Capture the cell that displays the provided text and extract its (x, y) central coordinate. 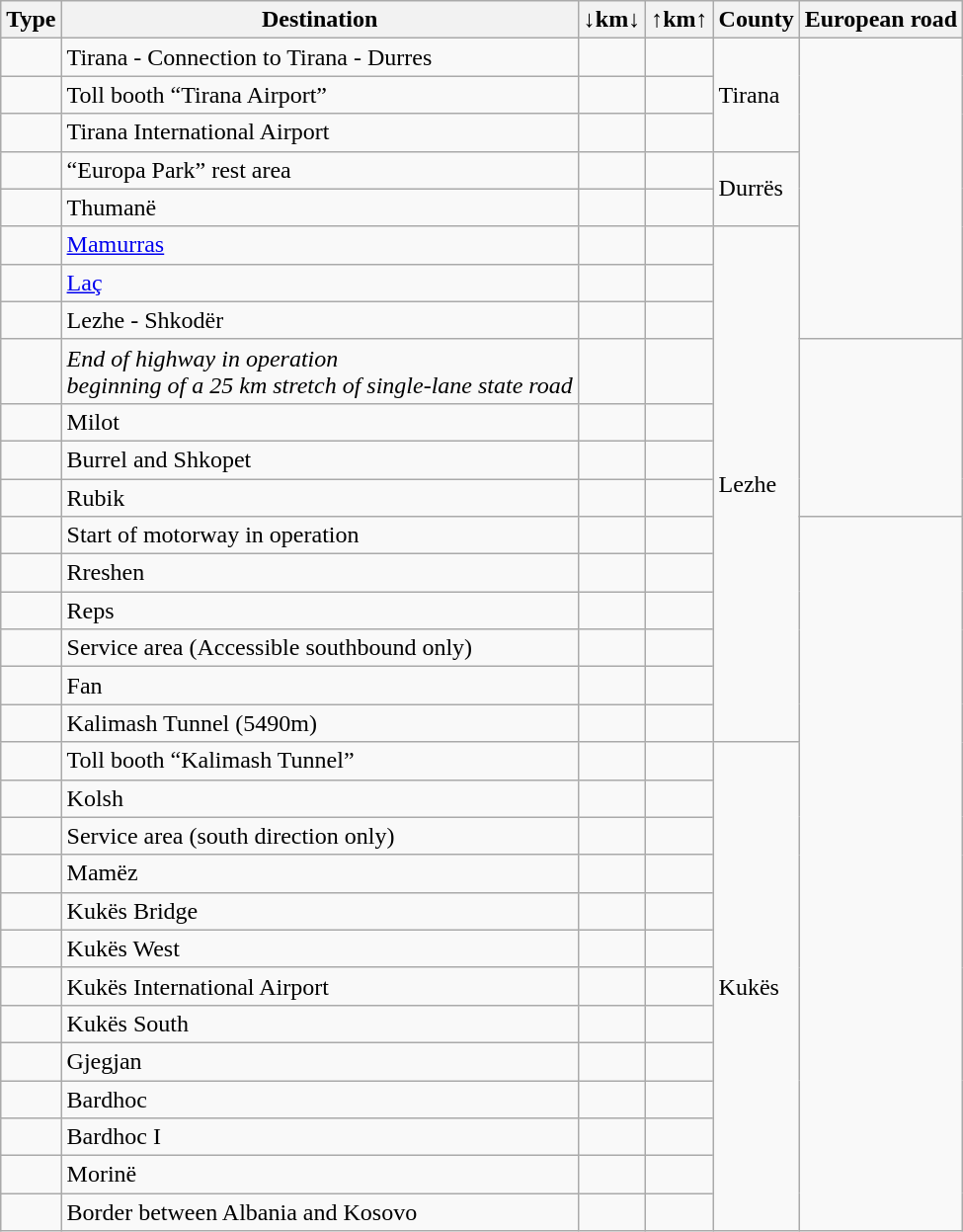
Kukës West (320, 948)
County (757, 20)
Kolsh (320, 798)
Reps (320, 611)
Destination (320, 20)
Rubik (320, 497)
Bardhoc I (320, 1137)
Service area (Accessible southbound only) (320, 648)
Gjegjan (320, 1061)
Morinë (320, 1175)
Kalimash Tunnel (5490m) (320, 723)
Kukës Bridge (320, 911)
Kukës International Airport (320, 986)
Milot (320, 422)
Type (32, 20)
Lezhe (757, 484)
↑km↑ (680, 20)
Toll booth “Tirana Airport” (320, 95)
Tirana (757, 95)
Laç (320, 283)
Rreshen (320, 573)
Mamurras (320, 245)
Tirana - Connection to Tirana - Durres (320, 57)
Border between Albania and Kosovo (320, 1212)
↓km↓ (611, 20)
Service area (south direction only) (320, 836)
“Europa Park” rest area (320, 170)
Mamëz (320, 873)
European road (881, 20)
Bardhoc (320, 1100)
Durrës (757, 189)
Toll booth “Kalimash Tunnel” (320, 761)
Fan (320, 686)
End of highway in operationbeginning of a 25 km stretch of single-lane state road (320, 371)
Kukës (757, 986)
Kukës South (320, 1024)
Tirana International Airport (320, 132)
Burrel and Shkopet (320, 459)
Thumanë (320, 207)
Start of motorway in operation (320, 535)
Lezhe - Shkodër (320, 320)
